Extract the (X, Y) coordinate from the center of the cell holding the provided text.  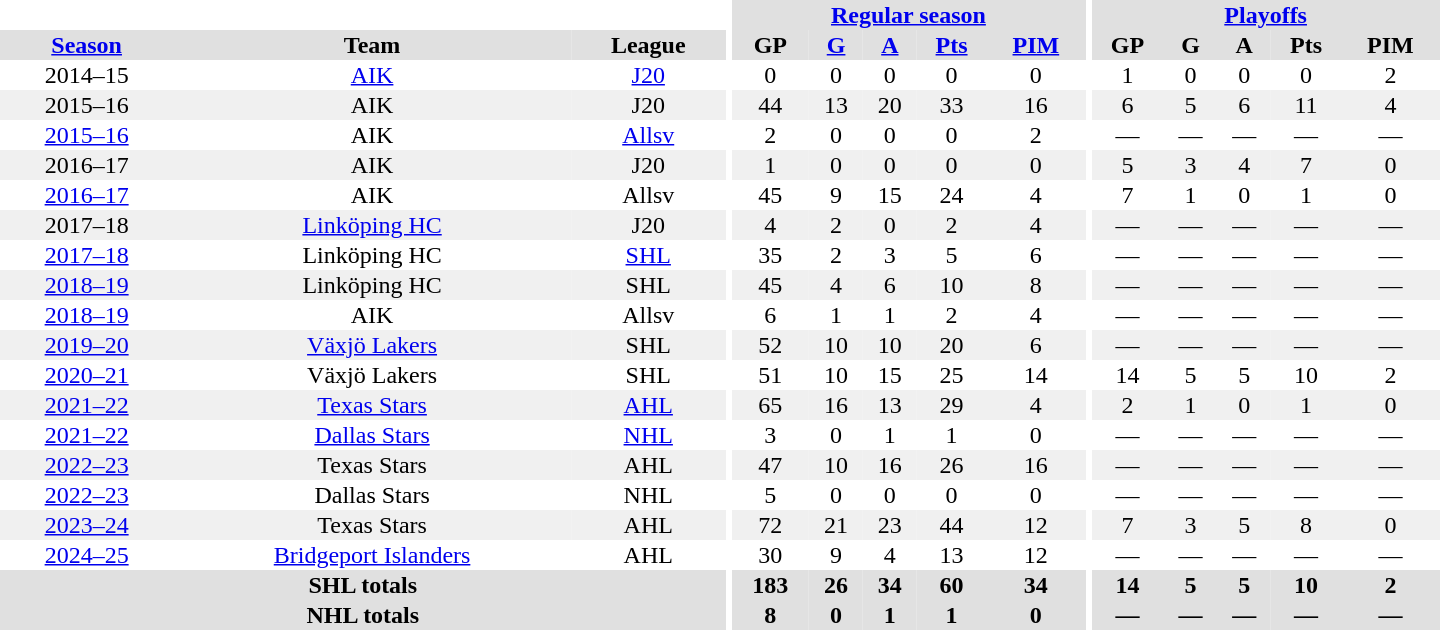
Bridgeport Islanders (372, 555)
47 (771, 465)
29 (952, 405)
NHL totals (363, 615)
183 (771, 585)
2019–20 (86, 345)
Season (86, 45)
24 (952, 195)
30 (771, 555)
2024–25 (86, 555)
11 (1306, 105)
2014–15 (86, 75)
2020–21 (86, 375)
SHL totals (363, 585)
2023–24 (86, 525)
35 (771, 255)
Team (372, 45)
Regular season (909, 15)
65 (771, 405)
72 (771, 525)
60 (952, 585)
Playoffs (1266, 15)
52 (771, 345)
33 (952, 105)
21 (836, 525)
League (648, 45)
25 (952, 375)
51 (771, 375)
23 (890, 525)
